Capture the cell that displays the provided text and extract its (X, Y) central coordinate. 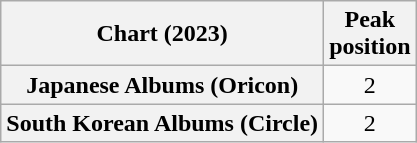
Chart (2023) (162, 34)
Peakposition (370, 34)
South Korean Albums (Circle) (162, 123)
Japanese Albums (Oricon) (162, 85)
